Locate the cell with the specified text and output its (X, Y) center coordinate. 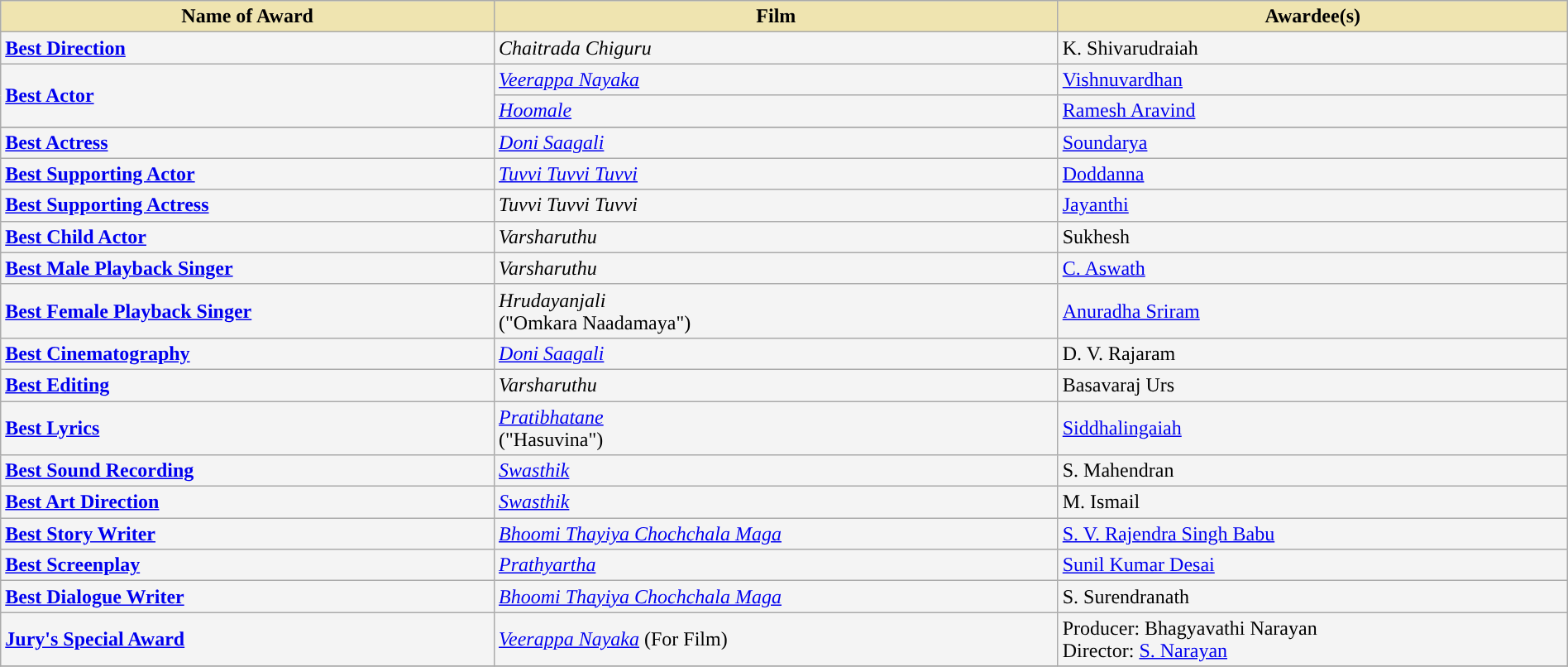
C. Aswath (1312, 268)
Ramesh Aravind (1312, 111)
Best Sound Recording (248, 471)
Vishnuvardhan (1312, 79)
Jury's Special Award (248, 639)
Producer: Bhagyavathi NarayanDirector: S. Narayan (1312, 639)
Best Direction (248, 48)
Name of Award (248, 17)
K. Shivarudraiah (1312, 48)
Pratibhatane("Hasuvina") (777, 427)
Best Dialogue Writer (248, 597)
Sukhesh (1312, 237)
Hrudayanjali("Omkara Naadamaya") (777, 311)
S. Surendranath (1312, 597)
M. Ismail (1312, 502)
Best Editing (248, 385)
Prathyartha (777, 565)
S. Mahendran (1312, 471)
S. V. Rajendra Singh Babu (1312, 534)
Best Screenplay (248, 565)
Best Story Writer (248, 534)
Sunil Kumar Desai (1312, 565)
Film (777, 17)
Best Lyrics (248, 427)
Soundarya (1312, 142)
Jayanthi (1312, 205)
D. V. Rajaram (1312, 353)
Veerappa Nayaka (For Film) (777, 639)
Basavaraj Urs (1312, 385)
Siddhalingaiah (1312, 427)
Best Actress (248, 142)
Veerappa Nayaka (777, 79)
Chaitrada Chiguru (777, 48)
Best Female Playback Singer (248, 311)
Best Male Playback Singer (248, 268)
Anuradha Sriram (1312, 311)
Best Actor (248, 95)
Awardee(s) (1312, 17)
Doddanna (1312, 174)
Hoomale (777, 111)
Best Supporting Actor (248, 174)
Best Cinematography (248, 353)
Best Supporting Actress (248, 205)
Best Child Actor (248, 237)
Best Art Direction (248, 502)
